Scan for the cell matching the given text and deliver its (x, y) coordinate at center. 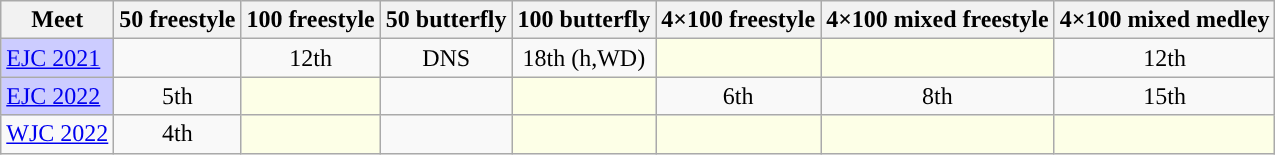
50 butterfly (446, 20)
4×100 mixed medley (1164, 20)
4×100 mixed freestyle (938, 20)
EJC 2021 (58, 58)
4×100 freestyle (738, 20)
DNS (446, 58)
18th (h,WD) (584, 58)
15th (1164, 96)
100 freestyle (310, 20)
EJC 2022 (58, 96)
4th (178, 134)
WJC 2022 (58, 134)
100 butterfly (584, 20)
5th (178, 96)
6th (738, 96)
50 freestyle (178, 20)
8th (938, 96)
Meet (58, 20)
